From the cell containing the given text, extract its center point as [x, y] coordinate. 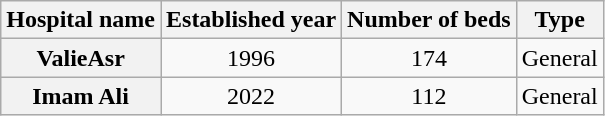
Imam Ali [81, 96]
Number of beds [430, 20]
ValieAsr [81, 58]
1996 [250, 58]
Established year [250, 20]
2022 [250, 96]
174 [430, 58]
Hospital name [81, 20]
112 [430, 96]
Type [560, 20]
